Pinpoint the cell where the given text exists, returning its [x, y] midpoint coordinate. 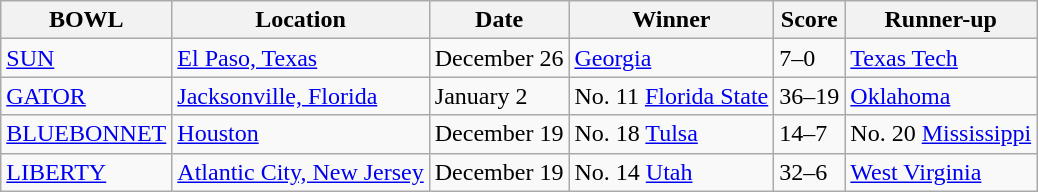
32–6 [810, 172]
December 26 [499, 58]
January 2 [499, 96]
BLUEBONNET [86, 134]
Oklahoma [941, 96]
Date [499, 20]
No. 20 Mississippi [941, 134]
West Virginia [941, 172]
Texas Tech [941, 58]
Score [810, 20]
LIBERTY [86, 172]
Houston [300, 134]
Runner-up [941, 20]
Location [300, 20]
No. 14 Utah [672, 172]
BOWL [86, 20]
7–0 [810, 58]
No. 11 Florida State [672, 96]
El Paso, Texas [300, 58]
14–7 [810, 134]
SUN [86, 58]
Georgia [672, 58]
Winner [672, 20]
36–19 [810, 96]
Jacksonville, Florida [300, 96]
Atlantic City, New Jersey [300, 172]
GATOR [86, 96]
No. 18 Tulsa [672, 134]
